Extract the (X, Y) coordinate from the center of the cell holding the provided text.  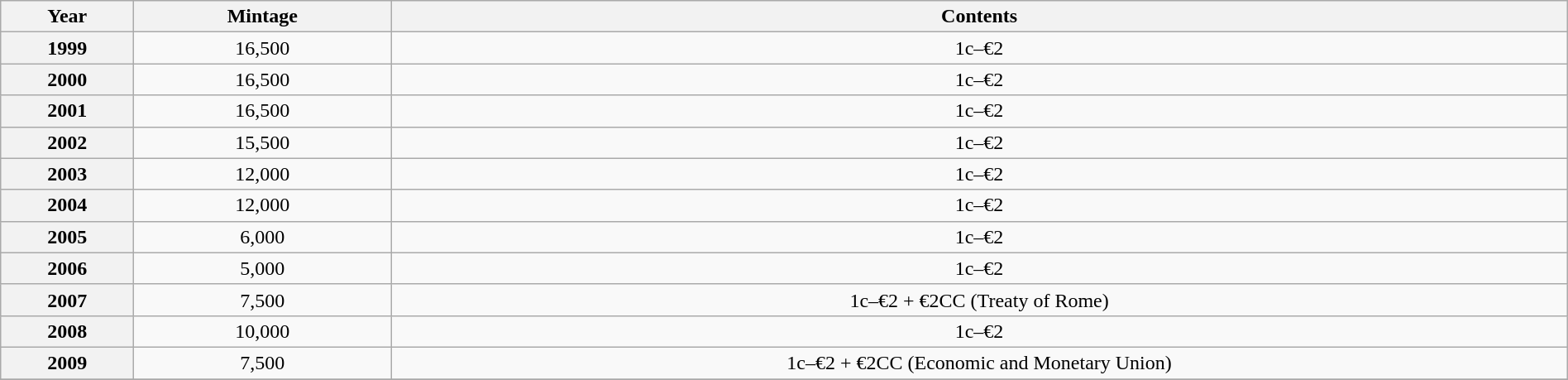
1c–€2 + €2CC (Economic and Monetary Union) (979, 363)
2008 (68, 331)
Contents (979, 17)
5,000 (263, 268)
2004 (68, 205)
6,000 (263, 237)
2002 (68, 142)
1c–€2 + €2CC (Treaty of Rome) (979, 300)
2006 (68, 268)
2005 (68, 237)
Year (68, 17)
10,000 (263, 331)
2000 (68, 79)
1999 (68, 48)
2009 (68, 363)
2001 (68, 111)
15,500 (263, 142)
2003 (68, 174)
2007 (68, 300)
Mintage (263, 17)
